Search for the cell housing the specified text and yield its [x, y] center coordinate. 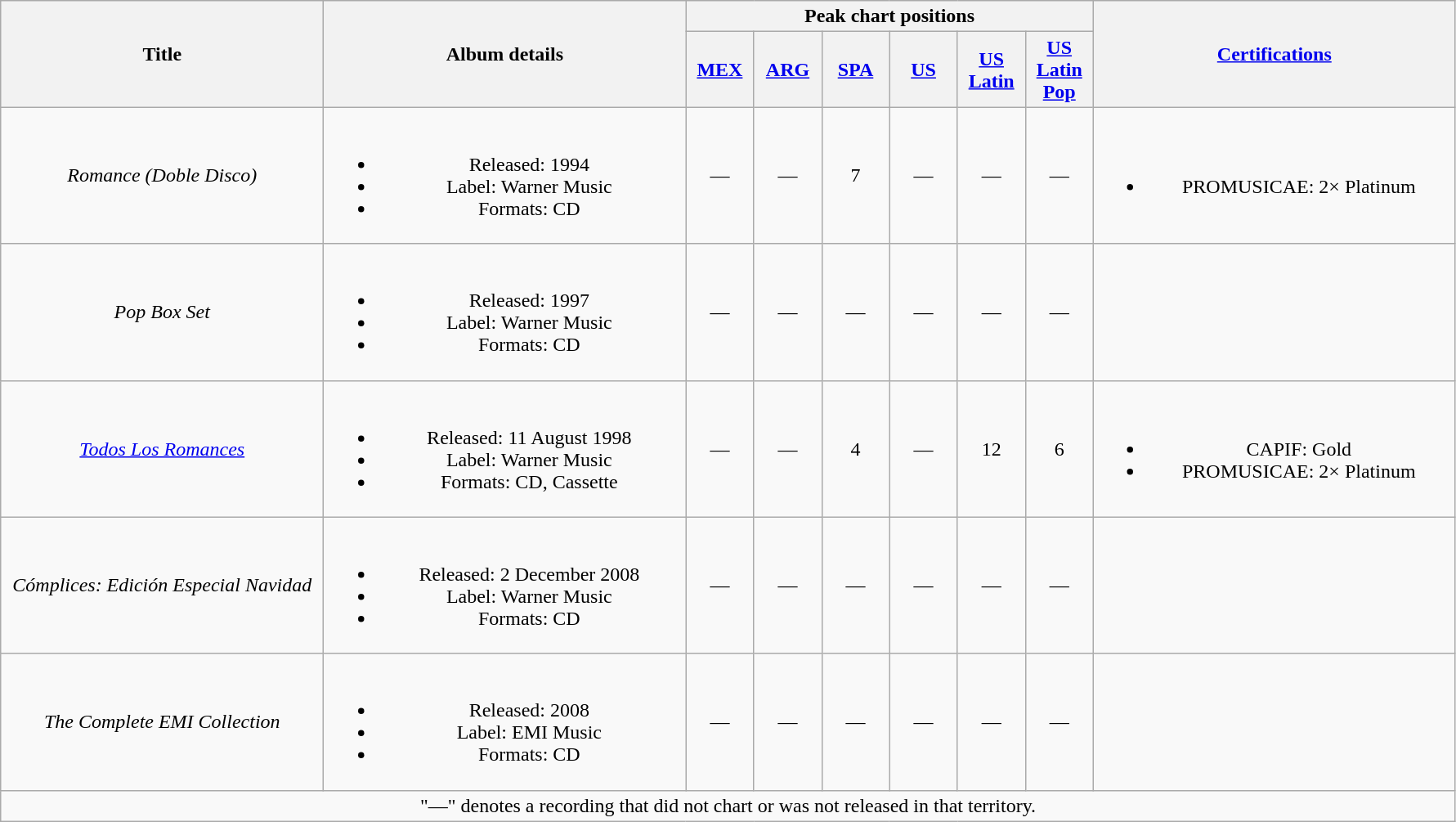
Released: 2 December 2008Label: Warner MusicFormats: CD [505, 586]
USLatin [991, 70]
"—" denotes a recording that did not chart or was not released in that territory. [728, 806]
CAPIF: GoldPROMUSICAE: 2× Platinum [1274, 448]
Released: 11 August 1998Label: Warner MusicFormats: CD, Cassette [505, 448]
Todos Los Romances [162, 448]
Released: 2008Label: EMI MusicFormats: CD [505, 721]
SPA [855, 70]
Cómplices: Edición Especial Navidad [162, 586]
Title [162, 54]
6 [1060, 448]
Released: 1997Label: Warner MusicFormats: CD [505, 312]
The Complete EMI Collection [162, 721]
4 [855, 448]
MEX [719, 70]
ARG [788, 70]
PROMUSICAE: 2× Platinum [1274, 175]
Pop Box Set [162, 312]
Certifications [1274, 54]
7 [855, 175]
Peak chart positions [889, 16]
12 [991, 448]
Romance (Doble Disco) [162, 175]
USLatin Pop [1060, 70]
Released: 1994Label: Warner MusicFormats: CD [505, 175]
US [924, 70]
Album details [505, 54]
